Extract the [x, y] coordinate from the center of the cell holding the provided text.  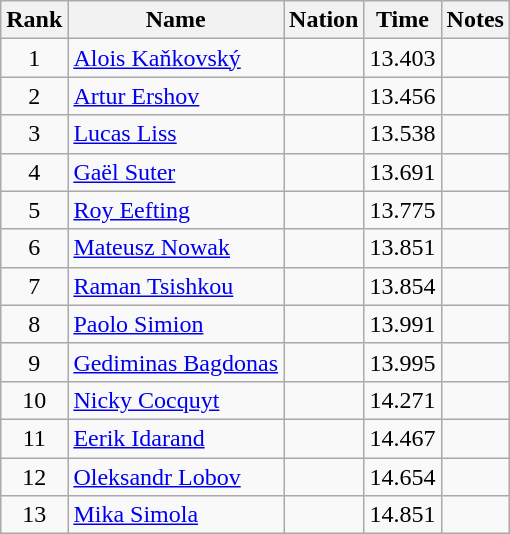
Oleksandr Lobov [176, 477]
1 [34, 58]
7 [34, 286]
Name [176, 20]
5 [34, 210]
Roy Eefting [176, 210]
14.851 [402, 515]
Raman Tsishkou [176, 286]
6 [34, 248]
Gediminas Bagdonas [176, 362]
Lucas Liss [176, 134]
14.467 [402, 438]
3 [34, 134]
13.691 [402, 172]
13.851 [402, 248]
14.654 [402, 477]
Mika Simola [176, 515]
Notes [475, 20]
13.775 [402, 210]
13 [34, 515]
8 [34, 324]
13.995 [402, 362]
Time [402, 20]
13.991 [402, 324]
4 [34, 172]
2 [34, 96]
Paolo Simion [176, 324]
Alois Kaňkovský [176, 58]
11 [34, 438]
Gaël Suter [176, 172]
Mateusz Nowak [176, 248]
Nicky Cocquyt [176, 400]
10 [34, 400]
Eerik Idarand [176, 438]
13.854 [402, 286]
14.271 [402, 400]
Rank [34, 20]
13.538 [402, 134]
9 [34, 362]
Artur Ershov [176, 96]
13.403 [402, 58]
13.456 [402, 96]
Nation [324, 20]
12 [34, 477]
